From the cell containing the given text, extract its center point as [x, y] coordinate. 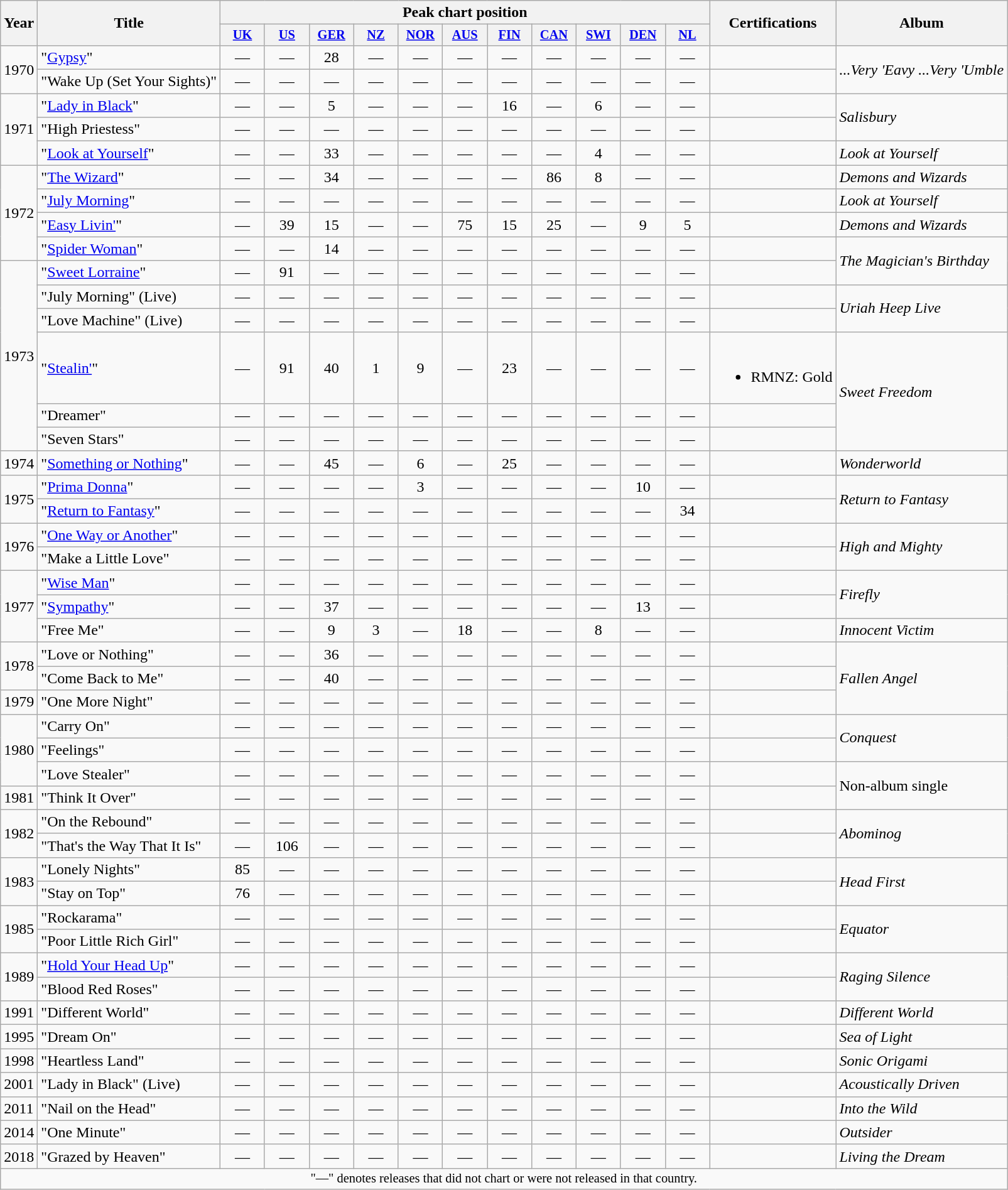
28 [332, 57]
DEN [643, 35]
"Dreamer" [129, 415]
Sonic Origami [922, 1061]
GER [332, 35]
Living the Dream [922, 1156]
10 [643, 487]
"Nail on the Head" [129, 1108]
Acoustically Driven [922, 1085]
RMNZ: Gold [772, 368]
NZ [376, 35]
"Stealin'" [129, 368]
1980 [19, 750]
18 [465, 630]
"Spider Woman" [129, 249]
39 [286, 225]
"Love Machine" (Live) [129, 320]
"Make a Little Love" [129, 559]
1981 [19, 798]
"—" denotes releases that did not chart or were not released in that country. [504, 1179]
"Seven Stars" [129, 439]
"Heartless Land" [129, 1061]
1983 [19, 881]
2018 [19, 1156]
Album [922, 23]
Non-album single [922, 786]
"Love or Nothing" [129, 654]
33 [332, 153]
"One Way or Another" [129, 535]
"Come Back to Me" [129, 678]
...Very 'Eavy ...Very 'Umble [922, 69]
Into the Wild [922, 1108]
FIN [510, 35]
High and Mighty [922, 547]
Outsider [922, 1132]
SWI [598, 35]
Certifications [772, 23]
AUS [465, 35]
"Lonely Nights" [129, 869]
Uriah Heep Live [922, 308]
CAN [554, 35]
"Hold Your Head Up" [129, 965]
Conquest [922, 738]
UK [242, 35]
NOR [421, 35]
US [286, 35]
1972 [19, 213]
"One Minute" [129, 1132]
"One More Night" [129, 702]
Title [129, 23]
1989 [19, 977]
Head First [922, 881]
Year [19, 23]
"July Morning" (Live) [129, 296]
45 [332, 463]
4 [598, 153]
"Prima Donna" [129, 487]
Equator [922, 929]
"Rockarama" [129, 917]
Abominog [922, 833]
1985 [19, 929]
"Easy Livin'" [129, 225]
1973 [19, 355]
"Sympathy" [129, 607]
"Feelings" [129, 750]
"Something or Nothing" [129, 463]
1975 [19, 499]
"Wise Man" [129, 583]
"Poor Little Rich Girl" [129, 941]
"Think It Over" [129, 798]
2011 [19, 1108]
"Stay on Top" [129, 894]
"Grazed by Heaven" [129, 1156]
"Different World" [129, 1013]
13 [643, 607]
"July Morning" [129, 201]
Firefly [922, 595]
1979 [19, 702]
1976 [19, 547]
"On the Rebound" [129, 821]
Innocent Victim [922, 630]
NL [687, 35]
Sea of Light [922, 1037]
75 [465, 225]
14 [332, 249]
"Blood Red Roses" [129, 989]
1971 [19, 129]
"The Wizard" [129, 177]
Salisbury [922, 117]
The Magician's Birthday [922, 261]
"Dream On" [129, 1037]
Wonderworld [922, 463]
Fallen Angel [922, 678]
1978 [19, 666]
"Return to Fantasy" [129, 511]
76 [242, 894]
2001 [19, 1085]
1 [376, 368]
Sweet Freedom [922, 392]
"Free Me" [129, 630]
1970 [19, 69]
106 [286, 845]
"Love Stealer" [129, 774]
Different World [922, 1013]
16 [510, 105]
23 [510, 368]
36 [332, 654]
1982 [19, 833]
"That's the Way That It Is" [129, 845]
"Lady in Black" [129, 105]
"Sweet Lorraine" [129, 273]
1991 [19, 1013]
"Look at Yourself" [129, 153]
Peak chart position [465, 13]
"Gypsy" [129, 57]
2014 [19, 1132]
85 [242, 869]
1974 [19, 463]
86 [554, 177]
1995 [19, 1037]
"Wake Up (Set Your Sights)" [129, 82]
Return to Fantasy [922, 499]
37 [332, 607]
1977 [19, 607]
"Carry On" [129, 726]
"High Priestess" [129, 129]
Raging Silence [922, 977]
1998 [19, 1061]
"Lady in Black" (Live) [129, 1085]
